Return [x, y] of the center of cell containing provided text 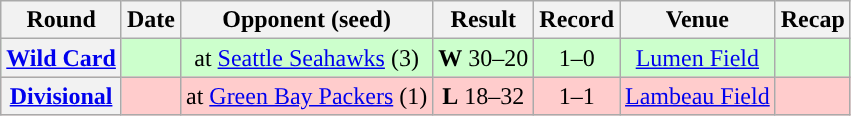
W 30–20 [484, 58]
Round [62, 20]
1–0 [577, 58]
Date [150, 20]
Lumen Field [698, 58]
Divisional [62, 96]
Recap [812, 20]
Wild Card [62, 58]
Opponent (seed) [306, 20]
at Green Bay Packers (1) [306, 96]
1–1 [577, 96]
at Seattle Seahawks (3) [306, 58]
Result [484, 20]
L 18–32 [484, 96]
Record [577, 20]
Venue [698, 20]
Lambeau Field [698, 96]
